Extract the (X, Y) coordinate from the center of the cell holding the provided text.  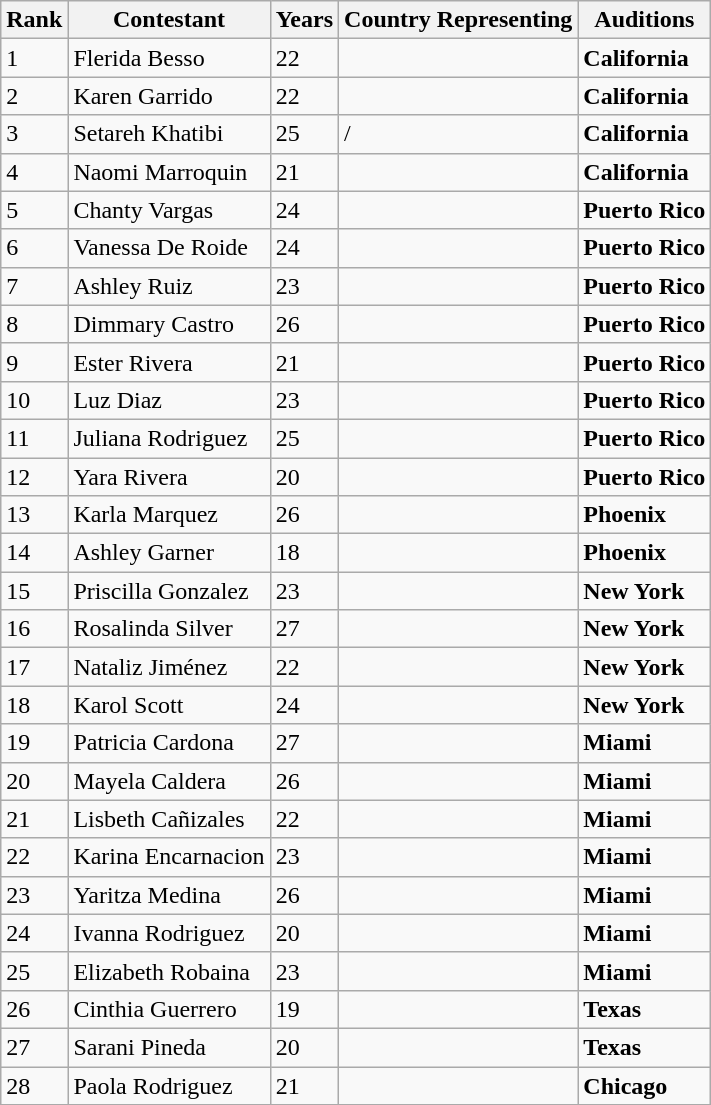
Rosalinda Silver (169, 629)
Ashley Garner (169, 553)
15 (34, 591)
/ (458, 134)
Karol Scott (169, 705)
Chicago (644, 1085)
Luz Diaz (169, 400)
Vanessa De Roide (169, 248)
10 (34, 400)
Sarani Pineda (169, 1047)
Ivanna Rodriguez (169, 933)
Patricia Cardona (169, 743)
Dimmary Castro (169, 324)
17 (34, 667)
9 (34, 362)
Years (304, 20)
Auditions (644, 20)
Karen Garrido (169, 96)
Naomi Marroquin (169, 172)
Karla Marquez (169, 515)
Paola Rodriguez (169, 1085)
Contestant (169, 20)
Country Representing (458, 20)
2 (34, 96)
Yara Rivera (169, 477)
Setareh Khatibi (169, 134)
6 (34, 248)
Juliana Rodriguez (169, 438)
Cinthia Guerrero (169, 1009)
5 (34, 210)
Elizabeth Robaina (169, 971)
4 (34, 172)
8 (34, 324)
Rank (34, 20)
Lisbeth Cañizales (169, 819)
7 (34, 286)
14 (34, 553)
Priscilla Gonzalez (169, 591)
16 (34, 629)
1 (34, 58)
13 (34, 515)
Yaritza Medina (169, 895)
Flerida Besso (169, 58)
28 (34, 1085)
12 (34, 477)
Ashley Ruiz (169, 286)
Ester Rivera (169, 362)
Mayela Caldera (169, 781)
Nataliz Jiménez (169, 667)
11 (34, 438)
Karina Encarnacion (169, 857)
Chanty Vargas (169, 210)
3 (34, 134)
